Identify which cell holds the provided text, then report its [X, Y] central coordinate. 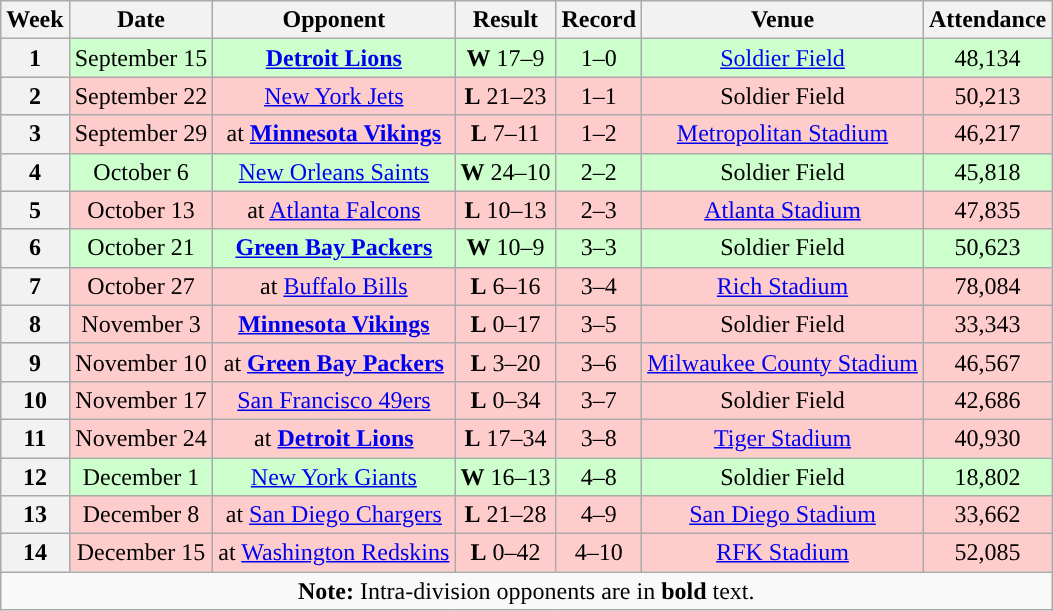
September 22 [141, 96]
Rich Stadium [783, 286]
3–5 [599, 324]
L 3–20 [506, 362]
at San Diego Chargers [334, 515]
4–9 [599, 515]
5 [35, 210]
at Atlanta Falcons [334, 210]
at Washington Redskins [334, 553]
Minnesota Vikings [334, 324]
33,662 [987, 515]
Note: Intra-division opponents are in bold text. [526, 591]
8 [35, 324]
4–8 [599, 477]
18,802 [987, 477]
November 24 [141, 438]
3–4 [599, 286]
Record [599, 20]
4–10 [599, 553]
at Detroit Lions [334, 438]
Venue [783, 20]
at Green Bay Packers [334, 362]
September 29 [141, 134]
San Diego Stadium [783, 515]
2–3 [599, 210]
Date [141, 20]
Tiger Stadium [783, 438]
13 [35, 515]
Opponent [334, 20]
Green Bay Packers [334, 248]
78,084 [987, 286]
L 0–17 [506, 324]
50,213 [987, 96]
33,343 [987, 324]
11 [35, 438]
November 3 [141, 324]
Atlanta Stadium [783, 210]
W 17–9 [506, 58]
L 21–28 [506, 515]
L 0–34 [506, 400]
3–7 [599, 400]
1 [35, 58]
Milwaukee County Stadium [783, 362]
New Orleans Saints [334, 172]
October 6 [141, 172]
at Minnesota Vikings [334, 134]
47,835 [987, 210]
9 [35, 362]
46,217 [987, 134]
L 6–16 [506, 286]
14 [35, 553]
3–6 [599, 362]
November 17 [141, 400]
45,818 [987, 172]
L 21–23 [506, 96]
40,930 [987, 438]
W 10–9 [506, 248]
November 10 [141, 362]
Result [506, 20]
L 7–11 [506, 134]
3–3 [599, 248]
Week [35, 20]
RFK Stadium [783, 553]
September 15 [141, 58]
52,085 [987, 553]
at Buffalo Bills [334, 286]
10 [35, 400]
42,686 [987, 400]
7 [35, 286]
December 15 [141, 553]
3–8 [599, 438]
San Francisco 49ers [334, 400]
48,134 [987, 58]
October 27 [141, 286]
L 17–34 [506, 438]
50,623 [987, 248]
Metropolitan Stadium [783, 134]
October 13 [141, 210]
Detroit Lions [334, 58]
New York Jets [334, 96]
2 [35, 96]
46,567 [987, 362]
L 10–13 [506, 210]
4 [35, 172]
New York Giants [334, 477]
1–0 [599, 58]
W 16–13 [506, 477]
W 24–10 [506, 172]
2–2 [599, 172]
Attendance [987, 20]
1–1 [599, 96]
3 [35, 134]
12 [35, 477]
October 21 [141, 248]
December 8 [141, 515]
L 0–42 [506, 553]
December 1 [141, 477]
6 [35, 248]
1–2 [599, 134]
